Scan for the cell matching the given text and deliver its (x, y) coordinate at center. 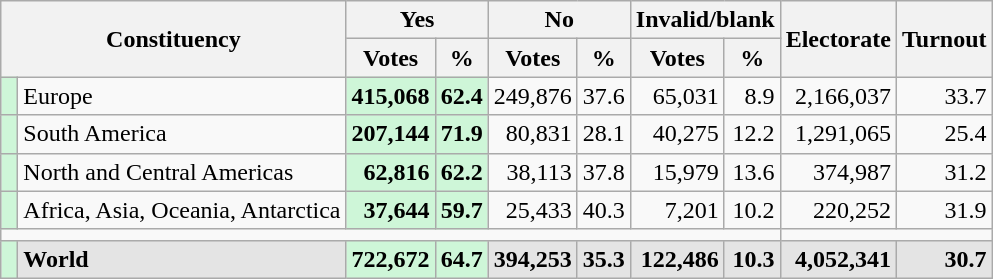
37,644 (390, 210)
31.9 (944, 210)
Africa, Asia, Oceania, Antarctica (182, 210)
Europe (182, 96)
65,031 (677, 96)
No (559, 20)
28.1 (604, 134)
33.7 (944, 96)
62.4 (462, 96)
62,816 (390, 172)
722,672 (390, 259)
31.2 (944, 172)
415,068 (390, 96)
40.3 (604, 210)
25,433 (532, 210)
37.6 (604, 96)
13.6 (752, 172)
10.3 (752, 259)
1,291,065 (838, 134)
59.7 (462, 210)
2,166,037 (838, 96)
8.9 (752, 96)
64.7 (462, 259)
10.2 (752, 210)
220,252 (838, 210)
25.4 (944, 134)
374,987 (838, 172)
35.3 (604, 259)
62.2 (462, 172)
Turnout (944, 39)
4,052,341 (838, 259)
South America (182, 134)
207,144 (390, 134)
122,486 (677, 259)
394,253 (532, 259)
80,831 (532, 134)
Constituency (174, 39)
World (182, 259)
249,876 (532, 96)
Electorate (838, 39)
7,201 (677, 210)
15,979 (677, 172)
71.9 (462, 134)
40,275 (677, 134)
Yes (417, 20)
37.8 (604, 172)
38,113 (532, 172)
12.2 (752, 134)
North and Central Americas (182, 172)
30.7 (944, 259)
Invalid/blank (705, 20)
